Capture the cell that displays the provided text and extract its [X, Y] central coordinate. 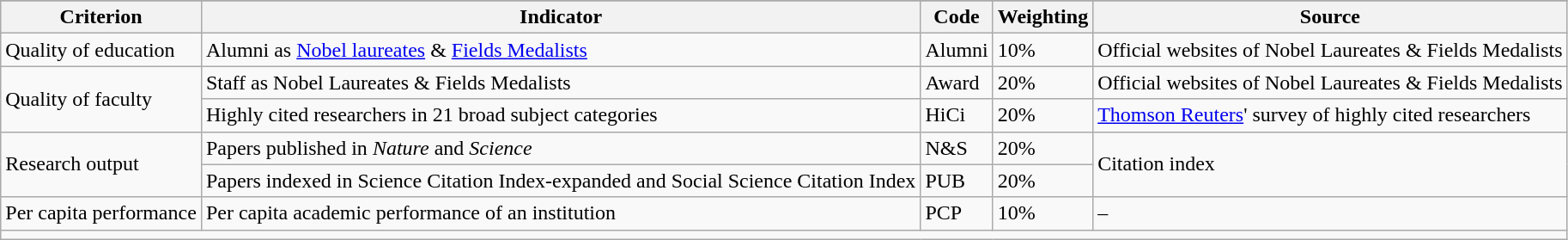
N&S [957, 148]
Staff as Nobel Laureates & Fields Medalists [560, 83]
Indicator [560, 17]
Alumni [957, 50]
Code [957, 17]
Weighting [1042, 17]
Quality of education [101, 50]
Criterion [101, 17]
Research output [101, 164]
Thomson Reuters' survey of highly cited researchers [1330, 115]
PUB [957, 181]
Alumni as Nobel laureates & Fields Medalists [560, 50]
Per capita academic performance of an institution [560, 213]
PCP [957, 213]
– [1330, 213]
Source [1330, 17]
Papers published in Nature and Science [560, 148]
Per capita performance [101, 213]
Papers indexed in Science Citation Index-expanded and Social Science Citation Index [560, 181]
Award [957, 83]
HiCi [957, 115]
Quality of faculty [101, 99]
Citation index [1330, 164]
Highly cited researchers in 21 broad subject categories [560, 115]
